From the cell containing the given text, extract its center point as (x, y) coordinate. 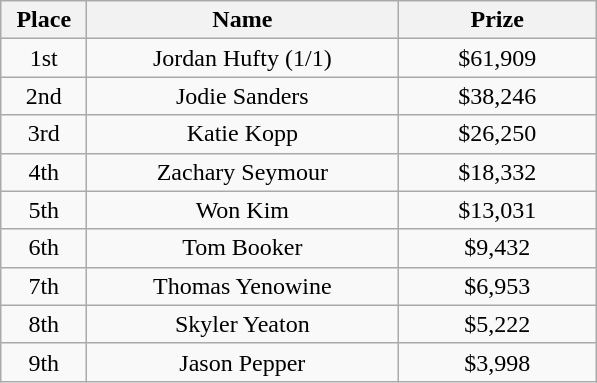
3rd (44, 134)
Tom Booker (242, 248)
Thomas Yenowine (242, 286)
Place (44, 20)
$5,222 (498, 324)
1st (44, 58)
Name (242, 20)
$13,031 (498, 210)
$61,909 (498, 58)
Jason Pepper (242, 362)
7th (44, 286)
6th (44, 248)
$38,246 (498, 96)
Katie Kopp (242, 134)
Zachary Seymour (242, 172)
$18,332 (498, 172)
4th (44, 172)
$3,998 (498, 362)
Won Kim (242, 210)
Skyler Yeaton (242, 324)
$6,953 (498, 286)
9th (44, 362)
8th (44, 324)
Jodie Sanders (242, 96)
2nd (44, 96)
$26,250 (498, 134)
Prize (498, 20)
5th (44, 210)
Jordan Hufty (1/1) (242, 58)
$9,432 (498, 248)
